From the cell containing the given text, extract its center point as (X, Y) coordinate. 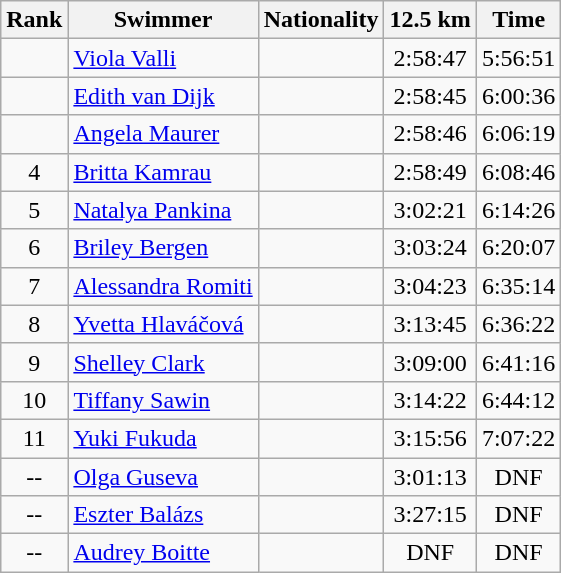
Briley Bergen (163, 248)
Nationality (321, 20)
Natalya Pankina (163, 210)
11 (34, 438)
8 (34, 324)
Angela Maurer (163, 134)
7:07:22 (518, 438)
3:02:21 (430, 210)
6:35:14 (518, 286)
3:03:24 (430, 248)
Olga Guseva (163, 477)
2:58:47 (430, 58)
10 (34, 400)
5 (34, 210)
2:58:45 (430, 96)
6:00:36 (518, 96)
Eszter Balázs (163, 515)
6:20:07 (518, 248)
Swimmer (163, 20)
3:13:45 (430, 324)
3:04:23 (430, 286)
Britta Kamrau (163, 172)
Shelley Clark (163, 362)
4 (34, 172)
6:36:22 (518, 324)
3:01:13 (430, 477)
3:09:00 (430, 362)
3:15:56 (430, 438)
Edith van Dijk (163, 96)
9 (34, 362)
5:56:51 (518, 58)
Alessandra Romiti (163, 286)
3:14:22 (430, 400)
2:58:49 (430, 172)
2:58:46 (430, 134)
6:41:16 (518, 362)
Time (518, 20)
6:08:46 (518, 172)
6 (34, 248)
Audrey Boitte (163, 553)
Viola Valli (163, 58)
Rank (34, 20)
3:27:15 (430, 515)
6:44:12 (518, 400)
Yvetta Hlaváčová (163, 324)
7 (34, 286)
Tiffany Sawin (163, 400)
Yuki Fukuda (163, 438)
6:14:26 (518, 210)
6:06:19 (518, 134)
12.5 km (430, 20)
